Detect which cell encompasses the target text, then output its (x, y) center coordinate. 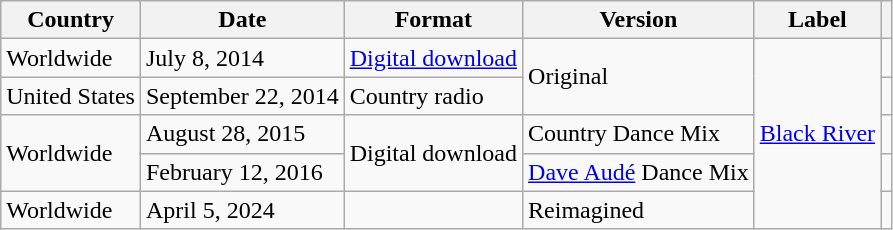
February 12, 2016 (242, 172)
Date (242, 20)
Country Dance Mix (639, 134)
Version (639, 20)
September 22, 2014 (242, 96)
Format (433, 20)
United States (71, 96)
August 28, 2015 (242, 134)
Original (639, 77)
Black River (817, 134)
Label (817, 20)
Reimagined (639, 210)
April 5, 2024 (242, 210)
Country radio (433, 96)
Country (71, 20)
July 8, 2014 (242, 58)
Dave Audé Dance Mix (639, 172)
